Return [X, Y] of the center of cell containing provided text 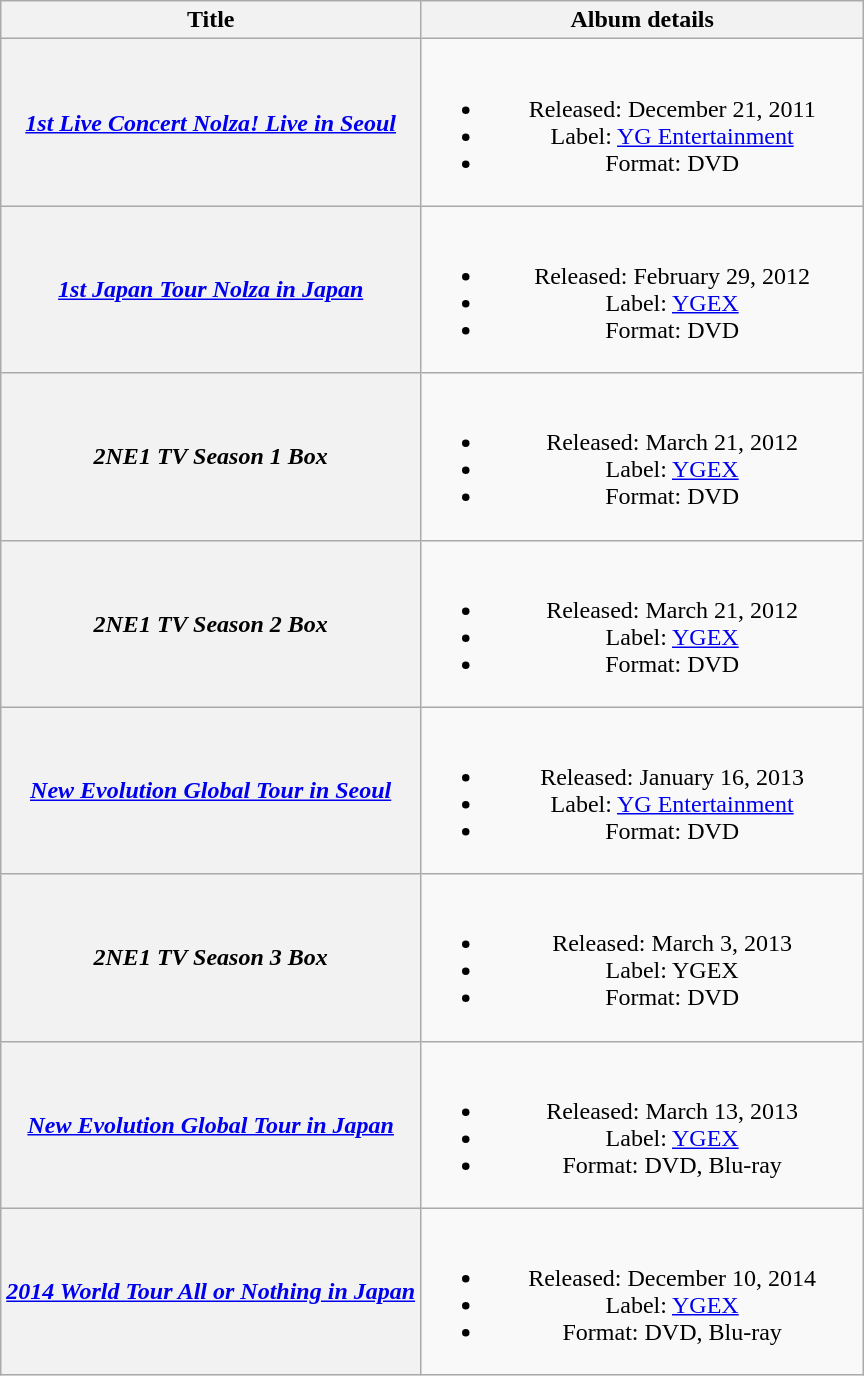
1st Live Concert Nolza! Live in Seoul [211, 122]
Released: March 3, 2013Label: YGEXFormat: DVD [642, 958]
Released: January 16, 2013Label: YG EntertainmentFormat: DVD [642, 790]
New Evolution Global Tour in Seoul [211, 790]
Title [211, 20]
Released: December 10, 2014Label: YGEXFormat: DVD, Blu-ray [642, 1292]
Released: December 21, 2011Label: YG EntertainmentFormat: DVD [642, 122]
2014 World Tour All or Nothing in Japan [211, 1292]
2NE1 TV Season 3 Box [211, 958]
New Evolution Global Tour in Japan [211, 1124]
2NE1 TV Season 2 Box [211, 624]
Released: March 13, 2013Label: YGEXFormat: DVD, Blu-ray [642, 1124]
Album details [642, 20]
Released: February 29, 2012Label: YGEXFormat: DVD [642, 290]
1st Japan Tour Nolza in Japan [211, 290]
2NE1 TV Season 1 Box [211, 456]
